Extract the (X, Y) coordinate from the center of the cell holding the provided text.  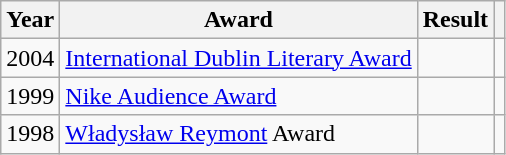
Award (238, 20)
1998 (30, 134)
International Dublin Literary Award (238, 58)
Year (30, 20)
1999 (30, 96)
2004 (30, 58)
Nike Audience Award (238, 96)
Result (455, 20)
Władysław Reymont Award (238, 134)
